Extract the [x, y] coordinate from the center of the cell holding the provided text.  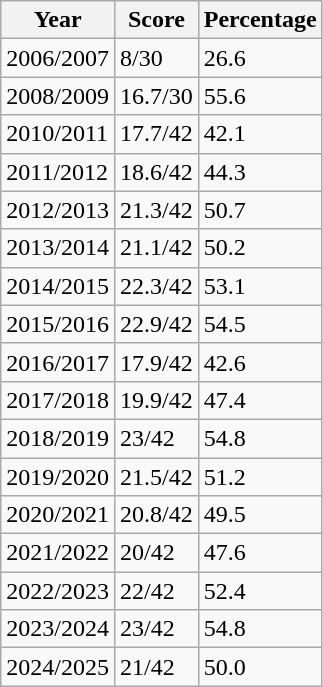
2017/2018 [58, 400]
52.4 [260, 591]
50.0 [260, 667]
Score [156, 20]
2012/2013 [58, 210]
8/30 [156, 58]
17.9/42 [156, 362]
55.6 [260, 96]
44.3 [260, 172]
2013/2014 [58, 248]
22/42 [156, 591]
53.1 [260, 286]
22.3/42 [156, 286]
17.7/42 [156, 134]
2015/2016 [58, 324]
49.5 [260, 515]
2018/2019 [58, 438]
2014/2015 [58, 286]
2008/2009 [58, 96]
2016/2017 [58, 362]
50.7 [260, 210]
16.7/30 [156, 96]
22.9/42 [156, 324]
2021/2022 [58, 553]
54.5 [260, 324]
Year [58, 20]
20/42 [156, 553]
51.2 [260, 477]
21.3/42 [156, 210]
2023/2024 [58, 629]
47.4 [260, 400]
2006/2007 [58, 58]
21.5/42 [156, 477]
2024/2025 [58, 667]
2020/2021 [58, 515]
18.6/42 [156, 172]
42.1 [260, 134]
42.6 [260, 362]
2011/2012 [58, 172]
2010/2011 [58, 134]
20.8/42 [156, 515]
2022/2023 [58, 591]
26.6 [260, 58]
Percentage [260, 20]
21.1/42 [156, 248]
50.2 [260, 248]
21/42 [156, 667]
2019/2020 [58, 477]
47.6 [260, 553]
19.9/42 [156, 400]
